For the text-containing cell, return its midpoint in [X, Y] coordinate format. 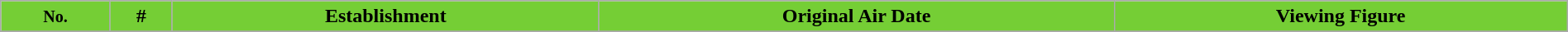
Viewing Figure [1341, 16]
No. [55, 16]
Original Air Date [857, 16]
Establishment [385, 16]
# [141, 16]
